Provide the [x, y] coordinate of the cell's center where the given text is located.  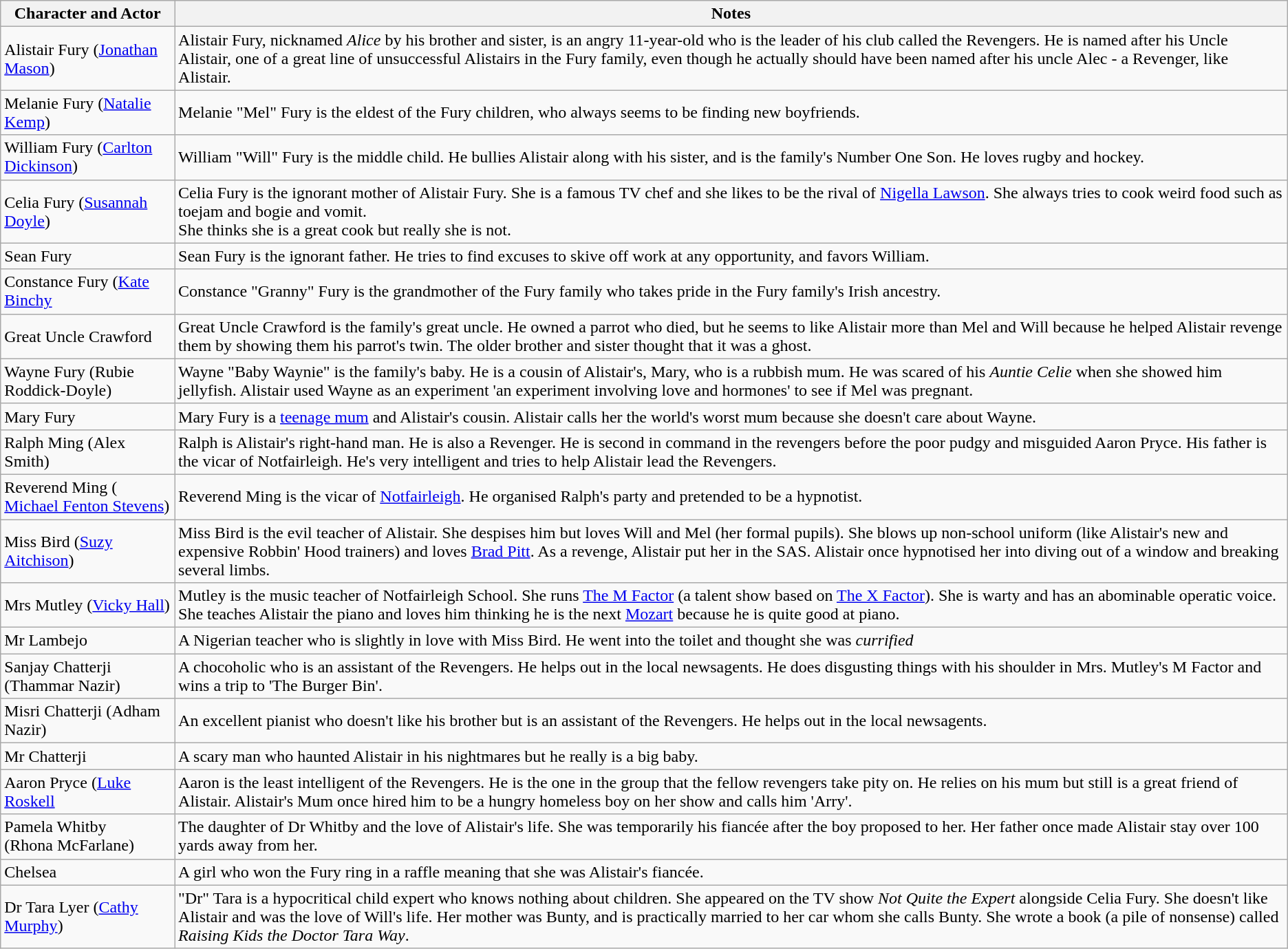
Mr Chatterji [88, 756]
Mrs Mutley (Vicky Hall) [88, 606]
Notes [731, 14]
Wayne Fury (Rubie Roddick-Doyle) [88, 381]
Sean Fury [88, 256]
Sean Fury is the ignorant father. He tries to find excuses to skive off work at any opportunity, and favors William. [731, 256]
A scary man who haunted Alistair in his nightmares but he really is a big baby. [731, 756]
Ralph Ming (Alex Smith) [88, 451]
A Nigerian teacher who is slightly in love with Miss Bird. He went into the toilet and thought she was currified [731, 641]
Pamela Whitby(Rhona McFarlane) [88, 837]
William "Will" Fury is the middle child. He bullies Alistair along with his sister, and is the family's Number One Son. He loves rugby and hockey. [731, 157]
Constance "Granny" Fury is the grandmother of the Fury family who takes pride in the Fury family's Irish ancestry. [731, 292]
Reverend Ming ( Michael Fenton Stevens) [88, 497]
Celia Fury (Susannah Doyle) [88, 211]
William Fury (Carlton Dickinson) [88, 157]
Aaron Pryce (Luke Roskell [88, 791]
Mr Lambejo [88, 641]
An excellent pianist who doesn't like his brother but is an assistant of the Revengers. He helps out in the local newsagents. [731, 721]
Mary Fury [88, 416]
Dr Tara Lyer (Cathy Murphy) [88, 917]
Mary Fury is a teenage mum and Alistair's cousin. Alistair calls her the world's worst mum because she doesn't care about Wayne. [731, 416]
Miss Bird (Suzy Aitchison) [88, 551]
Melanie Fury (Natalie Kemp) [88, 113]
Great Uncle Crawford [88, 336]
A girl who won the Fury ring in a raffle meaning that she was Alistair's fiancée. [731, 872]
Chelsea [88, 872]
Melanie "Mel" Fury is the eldest of the Fury children, who always seems to be finding new boyfriends. [731, 113]
Sanjay Chatterji (Thammar Nazir) [88, 676]
Constance Fury (Kate Binchy [88, 292]
Character and Actor [88, 14]
Reverend Ming is the vicar of Notfairleigh. He organised Ralph's party and pretended to be a hypnotist. [731, 497]
Alistair Fury (Jonathan Mason) [88, 58]
Misri Chatterji (Adham Nazir) [88, 721]
